Detect which cell encompasses the target text, then output its [x, y] center coordinate. 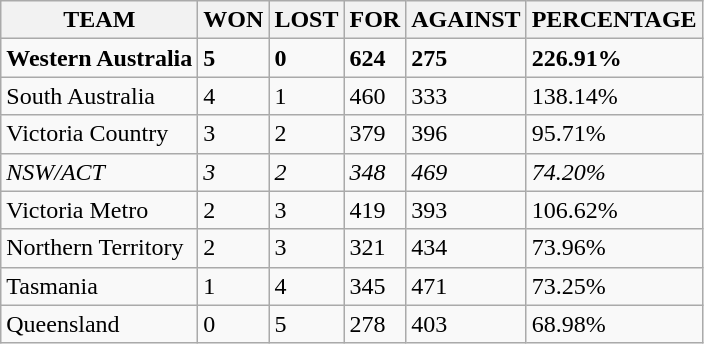
74.20% [614, 172]
348 [375, 172]
624 [375, 58]
FOR [375, 20]
333 [466, 96]
393 [466, 210]
Western Australia [100, 58]
Victoria Country [100, 134]
Victoria Metro [100, 210]
138.14% [614, 96]
460 [375, 96]
AGAINST [466, 20]
321 [375, 248]
WON [234, 20]
106.62% [614, 210]
68.98% [614, 324]
469 [466, 172]
95.71% [614, 134]
PERCENTAGE [614, 20]
TEAM [100, 20]
Northern Territory [100, 248]
379 [375, 134]
73.25% [614, 286]
403 [466, 324]
471 [466, 286]
419 [375, 210]
South Australia [100, 96]
NSW/ACT [100, 172]
345 [375, 286]
Tasmania [100, 286]
LOST [306, 20]
278 [375, 324]
73.96% [614, 248]
434 [466, 248]
275 [466, 58]
Queensland [100, 324]
226.91% [614, 58]
396 [466, 134]
